Return [X, Y] of the center of cell containing provided text 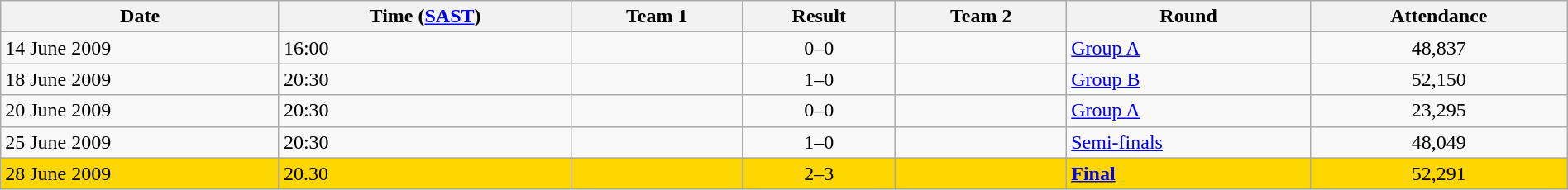
Semi-finals [1189, 142]
48,049 [1439, 142]
28 June 2009 [141, 173]
25 June 2009 [141, 142]
18 June 2009 [141, 79]
Team 2 [981, 17]
Result [819, 17]
Date [141, 17]
20.30 [425, 173]
23,295 [1439, 111]
52,150 [1439, 79]
16:00 [425, 48]
48,837 [1439, 48]
Team 1 [657, 17]
Round [1189, 17]
52,291 [1439, 173]
20 June 2009 [141, 111]
Final [1189, 173]
14 June 2009 [141, 48]
Group B [1189, 79]
Time (SAST) [425, 17]
Attendance [1439, 17]
2–3 [819, 173]
